Output the (x, y) coordinate of the center of the cell containing the given text.  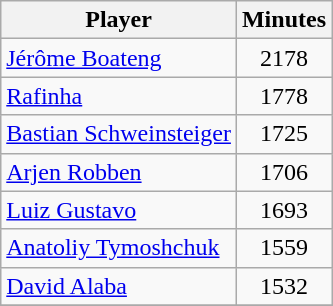
Player (119, 20)
1559 (284, 248)
2178 (284, 58)
1693 (284, 210)
1725 (284, 134)
1706 (284, 172)
Minutes (284, 20)
1532 (284, 286)
Luiz Gustavo (119, 210)
Anatoliy Tymoshchuk (119, 248)
Bastian Schweinsteiger (119, 134)
1778 (284, 96)
Rafinha (119, 96)
David Alaba (119, 286)
Arjen Robben (119, 172)
Jérôme Boateng (119, 58)
